Extract the [X, Y] coordinate from the center of the cell holding the provided text.  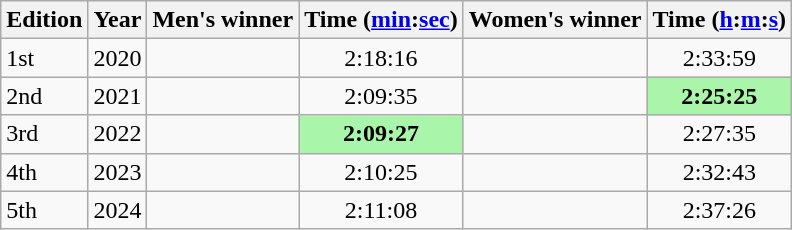
2:10:25 [382, 172]
2:11:08 [382, 210]
Women's winner [555, 20]
2:32:43 [720, 172]
2:37:26 [720, 210]
Year [118, 20]
2022 [118, 134]
2:27:35 [720, 134]
Time (h:m:s) [720, 20]
Men's winner [223, 20]
2023 [118, 172]
Edition [44, 20]
2:33:59 [720, 58]
2:09:35 [382, 96]
2021 [118, 96]
5th [44, 210]
2:18:16 [382, 58]
2024 [118, 210]
2:09:27 [382, 134]
Time (min:sec) [382, 20]
1st [44, 58]
4th [44, 172]
2:25:25 [720, 96]
2nd [44, 96]
3rd [44, 134]
2020 [118, 58]
